Extract the (X, Y) coordinate from the center of the cell holding the provided text.  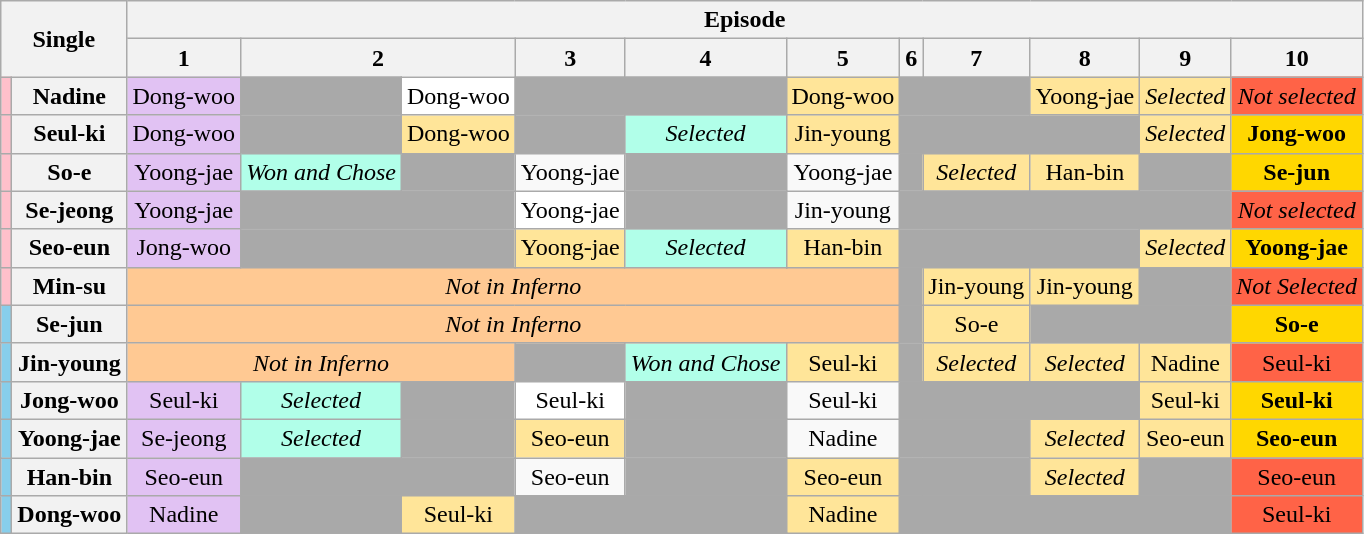
Episode (745, 20)
4 (706, 58)
Single (64, 39)
7 (976, 58)
Not Selected (1297, 286)
5 (843, 58)
1 (184, 58)
10 (1297, 58)
Min-su (70, 286)
2 (378, 58)
9 (1186, 58)
6 (912, 58)
3 (570, 58)
8 (1085, 58)
